Capture the cell that displays the provided text and extract its [X, Y] central coordinate. 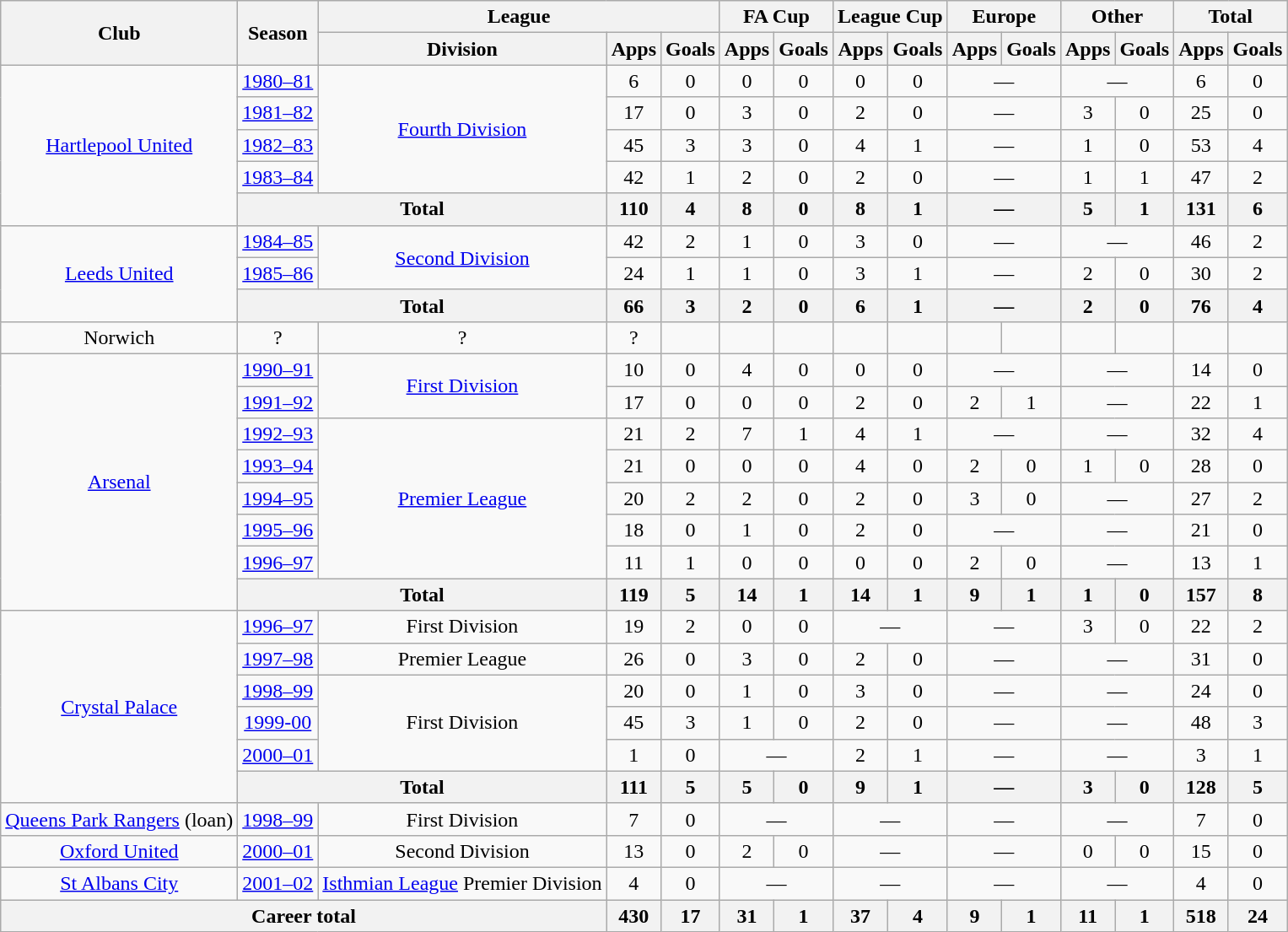
Other [1117, 17]
1983–84 [278, 177]
27 [1201, 498]
128 [1201, 787]
Fourth Division [462, 129]
St Albans City [120, 883]
110 [633, 209]
430 [633, 915]
32 [1201, 434]
30 [1201, 273]
48 [1201, 723]
Crystal Palace [120, 707]
League [520, 17]
37 [860, 915]
25 [1201, 113]
131 [1201, 209]
1997–98 [278, 659]
1995–96 [278, 531]
1982–83 [278, 145]
Leeds United [120, 273]
Oxford United [120, 851]
1992–93 [278, 434]
26 [633, 659]
1993–94 [278, 466]
Isthmian League Premier Division [462, 883]
19 [633, 627]
Division [462, 49]
Europe [1004, 17]
18 [633, 531]
66 [633, 305]
53 [1201, 145]
28 [1201, 466]
1981–82 [278, 113]
1999-00 [278, 723]
Season [278, 33]
157 [1201, 595]
1991–92 [278, 402]
1985–86 [278, 273]
518 [1201, 915]
Norwich [120, 337]
Career total [304, 915]
15 [1201, 851]
47 [1201, 177]
76 [1201, 305]
1990–91 [278, 369]
111 [633, 787]
Club [120, 33]
119 [633, 595]
Hartlepool United [120, 145]
1984–85 [278, 241]
1994–95 [278, 498]
Queens Park Rangers (loan) [120, 819]
FA Cup [776, 17]
League Cup [890, 17]
1980–81 [278, 81]
Arsenal [120, 482]
10 [633, 369]
46 [1201, 241]
2001–02 [278, 883]
